Identify which cell holds the provided text, then report its [x, y] central coordinate. 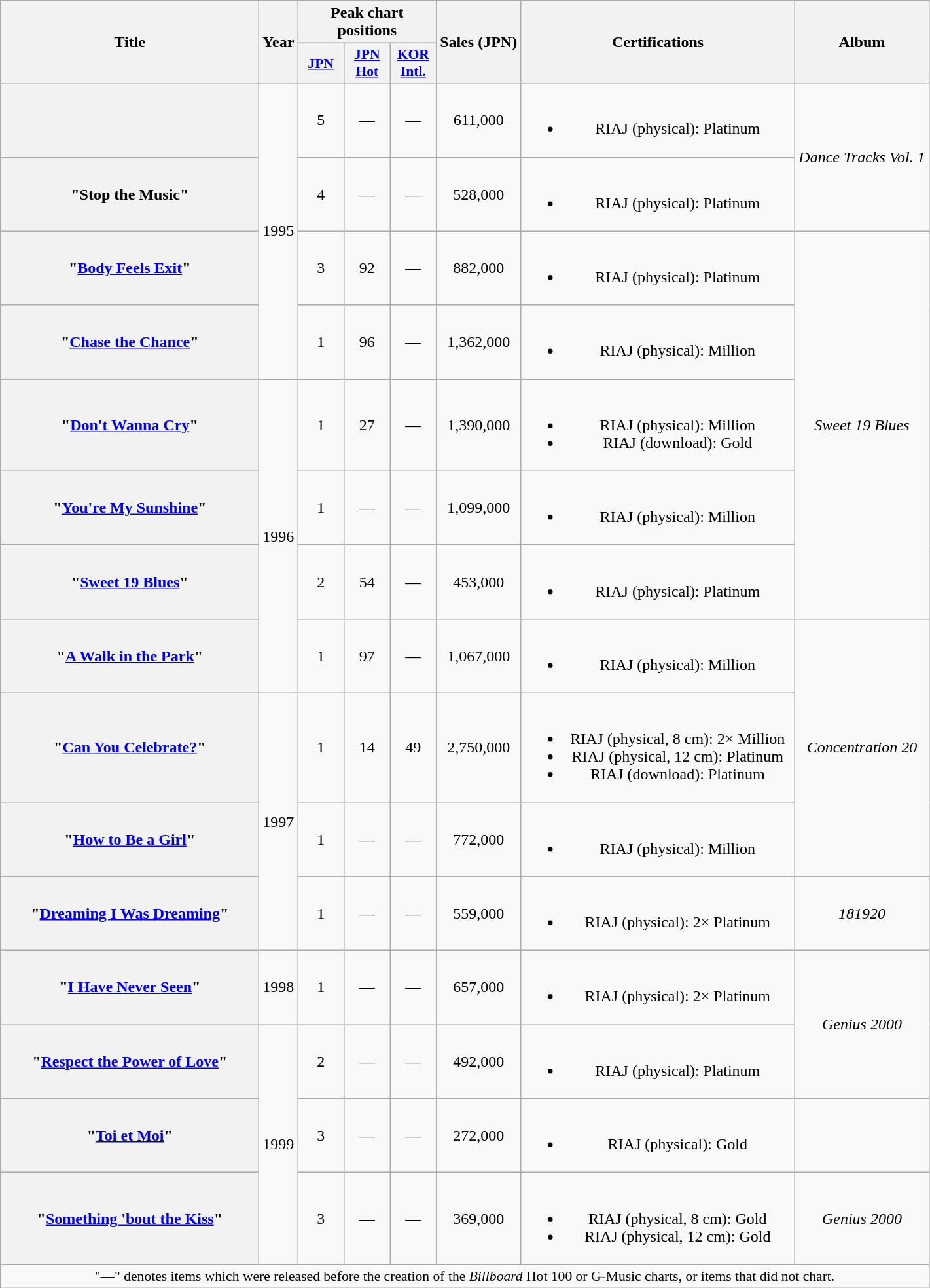
96 [367, 342]
369,000 [479, 1219]
"Toi et Moi" [130, 1135]
RIAJ (physical): Gold [658, 1135]
"Body Feels Exit" [130, 268]
559,000 [479, 914]
882,000 [479, 268]
Dance Tracks Vol. 1 [862, 157]
1996 [279, 536]
Concentration 20 [862, 748]
1,362,000 [479, 342]
"Stop the Music" [130, 194]
1,099,000 [479, 508]
RIAJ (physical, 8 cm): 2× MillionRIAJ (physical, 12 cm): PlatinumRIAJ (download): Platinum [658, 748]
Certifications [658, 42]
"Chase the Chance" [130, 342]
KOR Intl. [414, 63]
"I Have Never Seen" [130, 987]
181920 [862, 914]
5 [321, 120]
49 [414, 748]
97 [367, 656]
1995 [279, 231]
611,000 [479, 120]
"Sweet 19 Blues" [130, 581]
Sales (JPN) [479, 42]
1998 [279, 987]
1,390,000 [479, 425]
1997 [279, 821]
"A Walk in the Park" [130, 656]
Year [279, 42]
JPN [321, 63]
"How to Be a Girl" [130, 839]
657,000 [479, 987]
92 [367, 268]
RIAJ (physical, 8 cm): GoldRIAJ (physical, 12 cm): Gold [658, 1219]
"—" denotes items which were released before the creation of the Billboard Hot 100 or G-Music charts, or items that did not chart. [465, 1276]
Sweet 19 Blues [862, 425]
453,000 [479, 581]
492,000 [479, 1062]
Peak chart positions [367, 22]
"Don't Wanna Cry" [130, 425]
Title [130, 42]
528,000 [479, 194]
"Respect the Power of Love" [130, 1062]
2,750,000 [479, 748]
1999 [279, 1145]
"Something 'bout the Kiss" [130, 1219]
14 [367, 748]
54 [367, 581]
"You're My Sunshine" [130, 508]
4 [321, 194]
"Can You Celebrate?" [130, 748]
272,000 [479, 1135]
Album [862, 42]
RIAJ (physical): MillionRIAJ (download): Gold [658, 425]
27 [367, 425]
JPN Hot [367, 63]
772,000 [479, 839]
"Dreaming I Was Dreaming" [130, 914]
1,067,000 [479, 656]
